Detect which cell encompasses the target text, then output its [x, y] center coordinate. 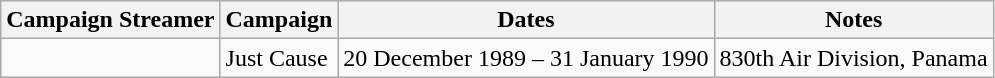
Campaign Streamer [110, 20]
Dates [526, 20]
Just Cause [279, 58]
Notes [854, 20]
Campaign [279, 20]
20 December 1989 – 31 January 1990 [526, 58]
830th Air Division, Panama [854, 58]
